Provide the [X, Y] coordinate of the cell's center where the given text is located.  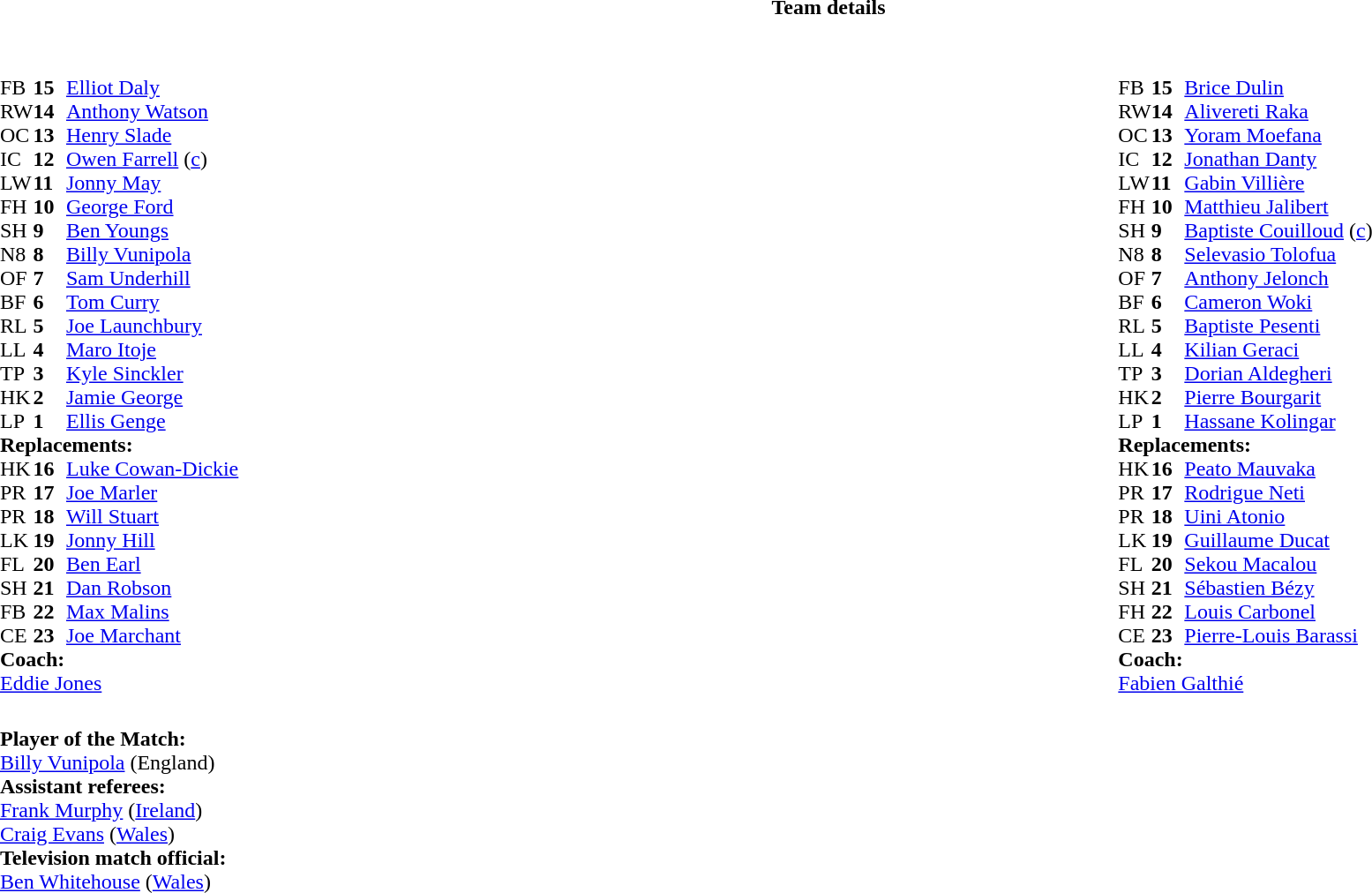
Joe Marchant [152, 635]
Sam Underhill [152, 279]
Henry Slade [152, 136]
Sekou Macalou [1278, 565]
Anthony Watson [152, 111]
Luke Cowan-Dickie [152, 469]
Yoram Moefana [1278, 136]
Jonny May [152, 184]
Rodrigue Neti [1278, 492]
Hassane Kolingar [1278, 422]
Jonny Hill [152, 540]
Tom Curry [152, 302]
Billy Vunipola [152, 254]
Matthieu Jalibert [1278, 206]
Baptiste Couilloud (c) [1278, 231]
Fabien Galthié [1245, 683]
Ben Youngs [152, 231]
Owen Farrell (c) [152, 159]
George Ford [152, 206]
Pierre Bourgarit [1278, 397]
Brice Dulin [1278, 88]
Alivereti Raka [1278, 111]
Selevasio Tolofua [1278, 254]
Kyle Sinckler [152, 374]
Kilian Geraci [1278, 349]
Dorian Aldegheri [1278, 374]
Anthony Jelonch [1278, 279]
Sébastien Bézy [1278, 588]
Gabin Villière [1278, 184]
Ellis Genge [152, 422]
Guillaume Ducat [1278, 540]
Uini Atonio [1278, 517]
Joe Launchbury [152, 326]
Jonathan Danty [1278, 159]
Baptiste Pesenti [1278, 326]
Elliot Daly [152, 88]
Cameron Woki [1278, 302]
Dan Robson [152, 588]
Louis Carbonel [1278, 612]
Eddie Jones [119, 683]
Maro Itoje [152, 349]
Jamie George [152, 397]
Peato Mauvaka [1278, 469]
Will Stuart [152, 517]
Max Malins [152, 612]
Joe Marler [152, 492]
Ben Earl [152, 565]
Pierre-Louis Barassi [1278, 635]
